Locate the cell with the specified text and output its (X, Y) center coordinate. 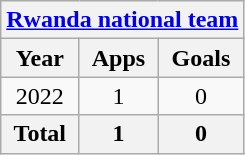
Rwanda national team (122, 20)
Total (40, 134)
Year (40, 58)
Goals (201, 58)
Apps (118, 58)
2022 (40, 96)
